Identify which cell holds the provided text, then report its (x, y) central coordinate. 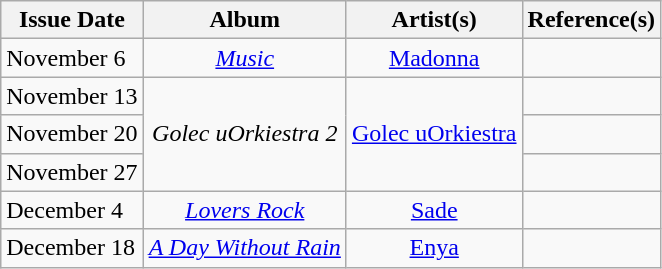
November 13 (72, 96)
Madonna (434, 58)
Music (244, 58)
Artist(s) (434, 20)
November 6 (72, 58)
Lovers Rock (244, 210)
Golec uOrkiestra 2 (244, 134)
Issue Date (72, 20)
November 27 (72, 172)
December 18 (72, 248)
Golec uOrkiestra (434, 134)
Reference(s) (592, 20)
A Day Without Rain (244, 248)
Enya (434, 248)
November 20 (72, 134)
Sade (434, 210)
December 4 (72, 210)
Album (244, 20)
